Locate the cell with the specified text and output its [x, y] center coordinate. 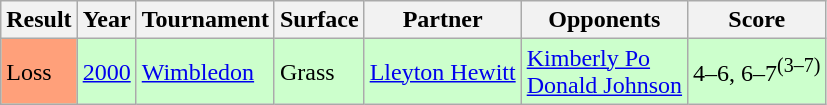
Grass [319, 72]
Loss [39, 72]
Wimbledon [205, 72]
Result [39, 20]
Partner [442, 20]
2000 [106, 72]
4–6, 6–7(3–7) [757, 72]
Opponents [604, 20]
Surface [319, 20]
Lleyton Hewitt [442, 72]
Kimberly Po Donald Johnson [604, 72]
Year [106, 20]
Score [757, 20]
Tournament [205, 20]
